Provide the (x, y) coordinate of the cell's center where the given text is located.  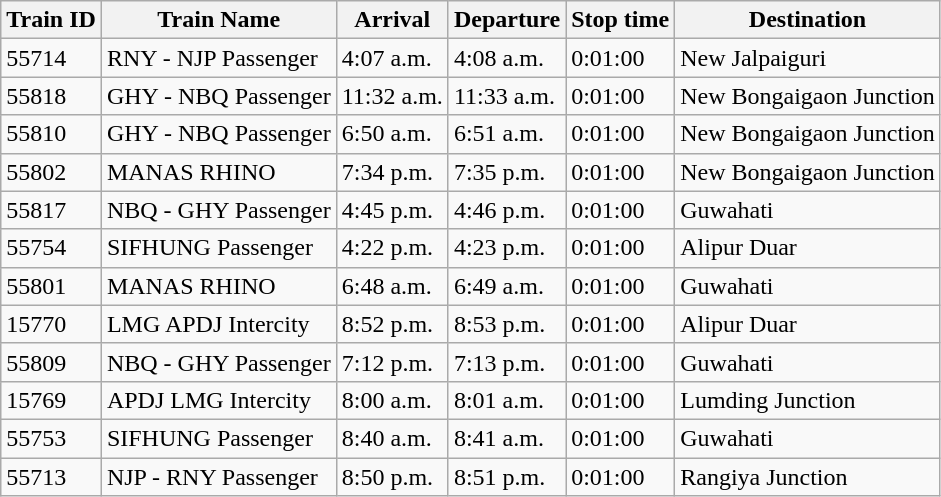
APDJ LMG Intercity (218, 400)
8:00 a.m. (392, 400)
55801 (52, 286)
15769 (52, 400)
55753 (52, 438)
4:46 p.m. (506, 210)
New Jalpaiguri (808, 58)
Stop time (620, 20)
Train ID (52, 20)
Lumding Junction (808, 400)
Rangiya Junction (808, 477)
8:40 a.m. (392, 438)
Departure (506, 20)
RNY - NJP Passenger (218, 58)
8:52 p.m. (392, 324)
15770 (52, 324)
11:32 a.m. (392, 96)
4:23 p.m. (506, 248)
NJP - RNY Passenger (218, 477)
Train Name (218, 20)
7:35 p.m. (506, 172)
7:13 p.m. (506, 362)
55818 (52, 96)
6:49 a.m. (506, 286)
6:48 a.m. (392, 286)
55713 (52, 477)
6:51 a.m. (506, 134)
7:34 p.m. (392, 172)
11:33 a.m. (506, 96)
8:41 a.m. (506, 438)
8:51 p.m. (506, 477)
8:01 a.m. (506, 400)
55714 (52, 58)
4:45 p.m. (392, 210)
4:22 p.m. (392, 248)
7:12 p.m. (392, 362)
8:50 p.m. (392, 477)
Destination (808, 20)
8:53 p.m. (506, 324)
Arrival (392, 20)
55817 (52, 210)
4:07 a.m. (392, 58)
6:50 a.m. (392, 134)
4:08 a.m. (506, 58)
LMG APDJ Intercity (218, 324)
55802 (52, 172)
55754 (52, 248)
55809 (52, 362)
55810 (52, 134)
